Provide the [X, Y] coordinate of the cell's center where the given text is located.  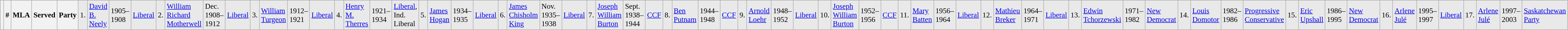
8. [668, 15]
Louis Domotor [1206, 15]
17. [1470, 15]
1921–1934 [381, 15]
1948–1952 [783, 15]
4. [339, 15]
Edwin Tchorzewski [1102, 15]
3. [255, 15]
9. [742, 15]
Mary Batten [922, 15]
Progressive Conservative [1264, 15]
Sept. 1938–1944 [635, 15]
William Richard Motherwell [184, 15]
Eric Upshall [1312, 15]
# [7, 15]
Party [68, 15]
16. [1387, 15]
1964–1971 [1033, 15]
Saskatchewan Party [1545, 15]
10. [825, 15]
7. [591, 15]
Arnold Loehr [759, 15]
11. [904, 15]
5. [423, 15]
1. [83, 15]
Nov. 1935–1938 [551, 15]
1995–1997 [1428, 15]
1956–1964 [945, 15]
2. [161, 15]
1934–1935 [462, 15]
William Turgeon [274, 15]
1905–1908 [120, 15]
6. [503, 15]
14. [1184, 15]
James Chisholm King [523, 15]
Dec. 1908–1912 [214, 15]
David B. Neely [98, 15]
1912–1921 [299, 15]
Served [44, 15]
James Hogan [439, 15]
1986–1995 [1336, 15]
Ben Putnam [685, 15]
Henry M. Therres [357, 15]
13. [1075, 15]
Mathieu Breker [1008, 15]
1944–1948 [709, 15]
1982–1986 [1232, 15]
12. [987, 15]
15. [1292, 15]
MLA [21, 15]
Liberal, Ind. Liberal [405, 15]
1952–1956 [870, 15]
1971–1982 [1134, 15]
1997–2003 [1511, 15]
